Provide the (x, y) coordinate of the cell's center where the given text is located.  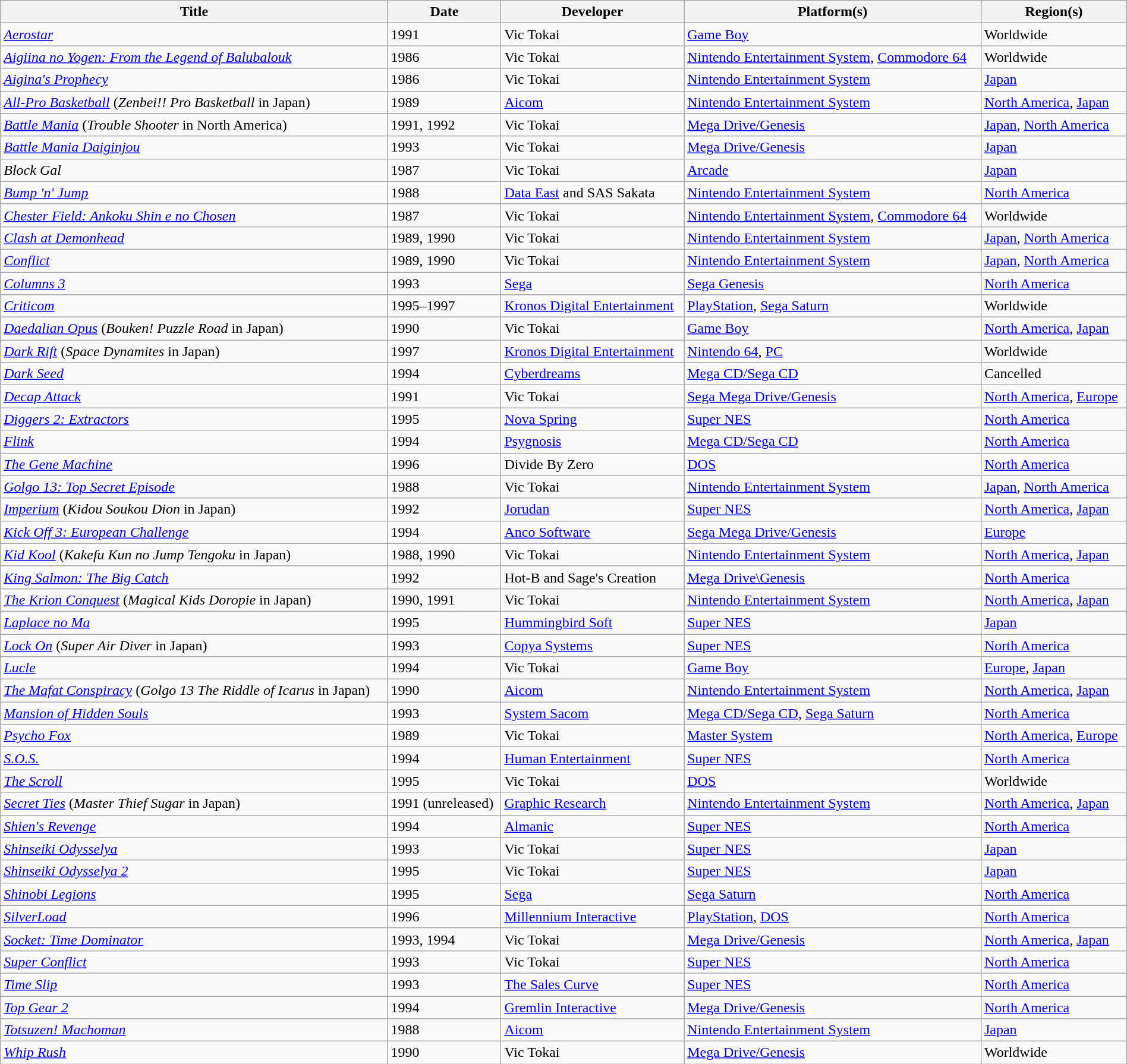
Dark Rift (Space Dynamites in Japan) (194, 351)
Aigina's Prophecy (194, 80)
Criticom (194, 306)
1990, 1991 (445, 600)
Kid Kool (Kakefu Kun no Jump Tengoku in Japan) (194, 555)
Jorudan (593, 509)
PlayStation, DOS (833, 917)
Europe, Japan (1053, 668)
Millennium Interactive (593, 917)
Cancelled (1053, 374)
Sega Genesis (833, 284)
Diggers 2: Extractors (194, 419)
Anco Software (593, 532)
Data East and SAS Sakata (593, 193)
Secret Ties (Master Thief Sugar in Japan) (194, 804)
Cyberdreams (593, 374)
Hummingbird Soft (593, 622)
The Krion Conquest (Magical Kids Doropie in Japan) (194, 600)
Time Slip (194, 984)
Dark Seed (194, 374)
Shinseiki Odysselya 2 (194, 871)
Flink (194, 442)
1997 (445, 351)
Aigiina no Yogen: From the Legend of Balubalouk (194, 57)
1991, 1992 (445, 125)
Shinseiki Odysselya (194, 849)
1988, 1990 (445, 555)
Divide By Zero (593, 464)
The Mafat Conspiracy (Golgo 13 The Riddle of Icarus in Japan) (194, 691)
The Gene Machine (194, 464)
Mansion of Hidden Souls (194, 713)
Psygnosis (593, 442)
Mega Drive\Genesis (833, 577)
Top Gear 2 (194, 1008)
Master System (833, 736)
Nintendo 64, PC (833, 351)
Psycho Fox (194, 736)
The Sales Curve (593, 984)
Sega Saturn (833, 894)
Title (194, 12)
SilverLoad (194, 917)
Bump 'n' Jump (194, 193)
Totsuzen! Machoman (194, 1030)
Clash at Demonhead (194, 238)
Platform(s) (833, 12)
Almanic (593, 826)
Columns 3 (194, 284)
Lock On (Super Air Diver in Japan) (194, 645)
Whip Rush (194, 1053)
All-Pro Basketball (Zenbei!! Pro Basketball in Japan) (194, 102)
Gremlin Interactive (593, 1008)
Golgo 13: Top Secret Episode (194, 487)
Mega CD/Sega CD, Sega Saturn (833, 713)
Chester Field: Ankoku Shin e no Chosen (194, 215)
Shien's Revenge (194, 826)
Socket: Time Dominator (194, 939)
Imperium (Kidou Soukou Dion in Japan) (194, 509)
Conflict (194, 260)
Decap Attack (194, 396)
King Salmon: The Big Catch (194, 577)
Shinobi Legions (194, 894)
1991 (unreleased) (445, 804)
S.O.S. (194, 758)
1995–1997 (445, 306)
The Scroll (194, 781)
Date (445, 12)
Aerostar (194, 34)
Developer (593, 12)
Nova Spring (593, 419)
1993, 1994 (445, 939)
Daedalian Opus (Bouken! Puzzle Road in Japan) (194, 329)
Region(s) (1053, 12)
Arcade (833, 170)
Battle Mania (Trouble Shooter in North America) (194, 125)
Europe (1053, 532)
Lucle (194, 668)
Laplace no Ma (194, 622)
Human Entertainment (593, 758)
Battle Mania Daiginjou (194, 147)
Hot-B and Sage's Creation (593, 577)
Kick Off 3: European Challenge (194, 532)
Block Gal (194, 170)
Copya Systems (593, 645)
Graphic Research (593, 804)
PlayStation, Sega Saturn (833, 306)
System Sacom (593, 713)
Super Conflict (194, 962)
